Search for the cell housing the specified text and yield its [x, y] center coordinate. 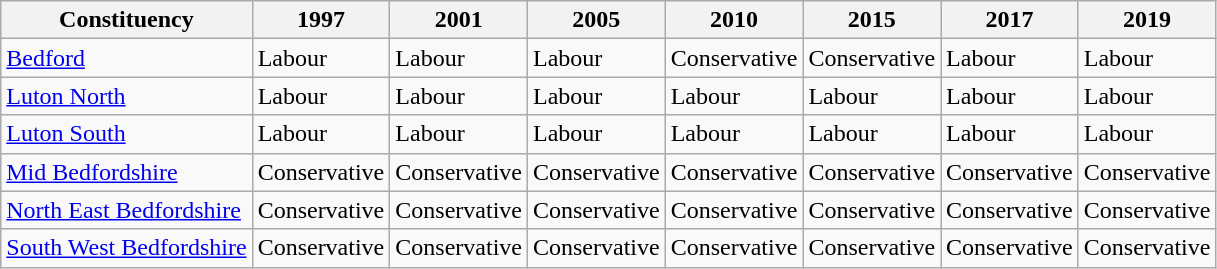
South West Bedfordshire [126, 248]
1997 [321, 20]
2001 [459, 20]
Luton South [126, 134]
2017 [1010, 20]
Bedford [126, 58]
2010 [734, 20]
North East Bedfordshire [126, 210]
Constituency [126, 20]
2019 [1147, 20]
Luton North [126, 96]
2015 [872, 20]
2005 [596, 20]
Mid Bedfordshire [126, 172]
